Pinpoint the cell where the given text exists, returning its [x, y] midpoint coordinate. 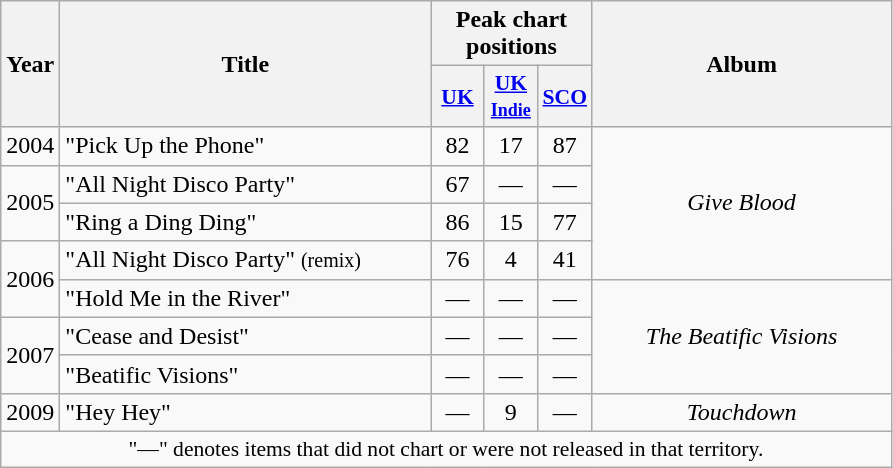
UK [458, 96]
82 [458, 146]
76 [458, 260]
"All Night Disco Party" [246, 184]
SCO [566, 96]
The Beatific Visions [742, 336]
Album [742, 64]
Give Blood [742, 203]
2007 [30, 355]
2009 [30, 412]
15 [510, 222]
86 [458, 222]
"All Night Disco Party" (remix) [246, 260]
"Pick Up the Phone" [246, 146]
2006 [30, 279]
UKIndie [510, 96]
41 [566, 260]
2005 [30, 203]
"Cease and Desist" [246, 336]
4 [510, 260]
9 [510, 412]
Peak chart positions [512, 34]
Touchdown [742, 412]
2004 [30, 146]
"—" denotes items that did not chart or were not released in that territory. [446, 449]
17 [510, 146]
67 [458, 184]
Title [246, 64]
"Beatific Visions" [246, 374]
87 [566, 146]
"Hey Hey" [246, 412]
77 [566, 222]
"Hold Me in the River" [246, 298]
"Ring a Ding Ding" [246, 222]
Year [30, 64]
